Locate the cell with the specified text and output its (X, Y) center coordinate. 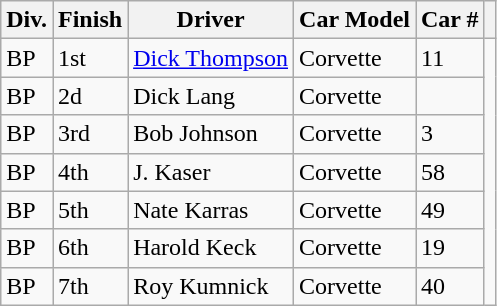
49 (450, 210)
Harold Keck (211, 248)
1st (90, 58)
Car # (450, 20)
J. Kaser (211, 172)
3rd (90, 134)
11 (450, 58)
Div. (27, 20)
Driver (211, 20)
Car Model (355, 20)
Finish (90, 20)
19 (450, 248)
58 (450, 172)
2d (90, 96)
Roy Kumnick (211, 286)
5th (90, 210)
Dick Thompson (211, 58)
Bob Johnson (211, 134)
Nate Karras (211, 210)
7th (90, 286)
40 (450, 286)
4th (90, 172)
3 (450, 134)
Dick Lang (211, 96)
6th (90, 248)
